Find where the given text appears and provide that cell's center as [x, y] coordinate. 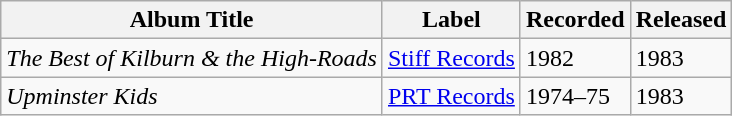
Released [681, 20]
Album Title [192, 20]
1974–75 [575, 96]
Upminster Kids [192, 96]
Recorded [575, 20]
The Best of Kilburn & the High-Roads [192, 58]
PRT Records [451, 96]
1982 [575, 58]
Stiff Records [451, 58]
Label [451, 20]
